Output the [X, Y] coordinate of the center of the cell containing the given text.  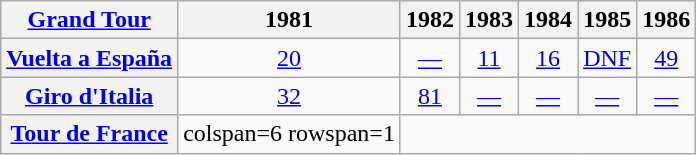
Giro d'Italia [90, 96]
Grand Tour [90, 20]
DNF [608, 58]
1984 [548, 20]
Vuelta a España [90, 58]
1982 [430, 20]
1981 [290, 20]
16 [548, 58]
1986 [666, 20]
Tour de France [90, 134]
49 [666, 58]
1985 [608, 20]
11 [488, 58]
32 [290, 96]
1983 [488, 20]
colspan=6 rowspan=1 [290, 134]
81 [430, 96]
20 [290, 58]
